Determine the [X, Y] coordinate at the center of the cell enclosing the given text.  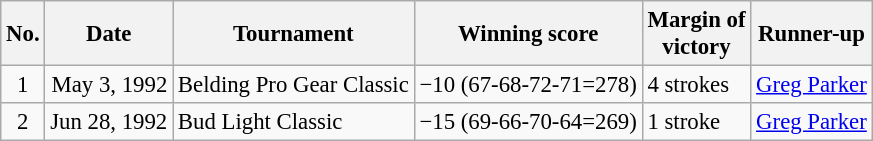
Winning score [528, 34]
Jun 28, 1992 [109, 122]
2 [23, 122]
−10 (67-68-72-71=278) [528, 85]
Belding Pro Gear Classic [294, 85]
Tournament [294, 34]
Bud Light Classic [294, 122]
1 [23, 85]
May 3, 1992 [109, 85]
Margin ofvictory [696, 34]
Runner-up [812, 34]
Date [109, 34]
1 stroke [696, 122]
No. [23, 34]
4 strokes [696, 85]
−15 (69-66-70-64=269) [528, 122]
